Extract the (X, Y) coordinate from the center of the cell holding the provided text.  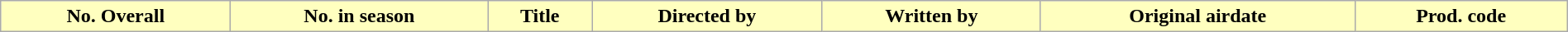
No. Overall (116, 16)
Title (540, 16)
Written by (931, 16)
No. in season (359, 16)
Prod. code (1460, 16)
Original airdate (1198, 16)
Directed by (708, 16)
